Return the (X, Y) coordinate for the center point of the cell that contains the specified text.  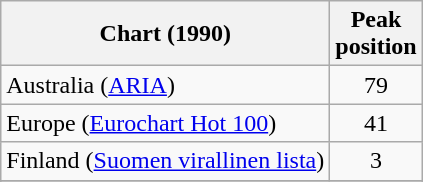
Europe (Eurochart Hot 100) (166, 123)
Finland (Suomen virallinen lista) (166, 161)
Peakposition (376, 34)
79 (376, 85)
41 (376, 123)
Australia (ARIA) (166, 85)
Chart (1990) (166, 34)
3 (376, 161)
